Determine the [x, y] coordinate at the center of the cell enclosing the given text.  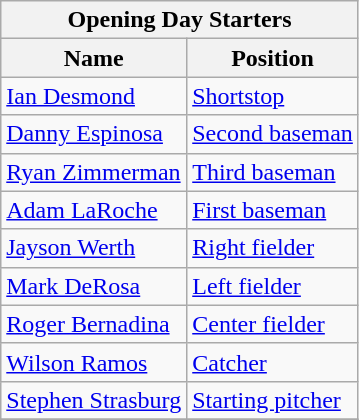
Adam LaRoche [94, 210]
Mark DeRosa [94, 286]
Right fielder [273, 248]
Opening Day Starters [180, 20]
Center fielder [273, 324]
Position [273, 58]
First baseman [273, 210]
Wilson Ramos [94, 362]
Stephen Strasburg [94, 400]
Catcher [273, 362]
Name [94, 58]
Jayson Werth [94, 248]
Roger Bernadina [94, 324]
Ryan Zimmerman [94, 172]
Ian Desmond [94, 96]
Third baseman [273, 172]
Shortstop [273, 96]
Second baseman [273, 134]
Danny Espinosa [94, 134]
Starting pitcher [273, 400]
Left fielder [273, 286]
